Capture the cell that displays the provided text and extract its [X, Y] central coordinate. 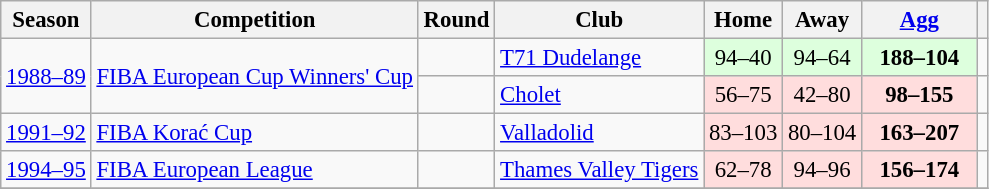
42–80 [822, 95]
94–40 [744, 58]
80–104 [822, 133]
Valladolid [600, 133]
156–174 [920, 170]
FIBA European League [254, 170]
Away [822, 20]
Thames Valley Tigers [600, 170]
1988–89 [46, 76]
FIBA Korać Cup [254, 133]
Club [600, 20]
Cholet [600, 95]
94–96 [822, 170]
56–75 [744, 95]
94–64 [822, 58]
Home [744, 20]
1994–95 [46, 170]
98–155 [920, 95]
83–103 [744, 133]
FIBA European Cup Winners' Cup [254, 76]
Season [46, 20]
Competition [254, 20]
Round [456, 20]
T71 Dudelange [600, 58]
62–78 [744, 170]
Agg [920, 20]
188–104 [920, 58]
1991–92 [46, 133]
163–207 [920, 133]
